Determine the (X, Y) coordinate at the center of the cell enclosing the given text.  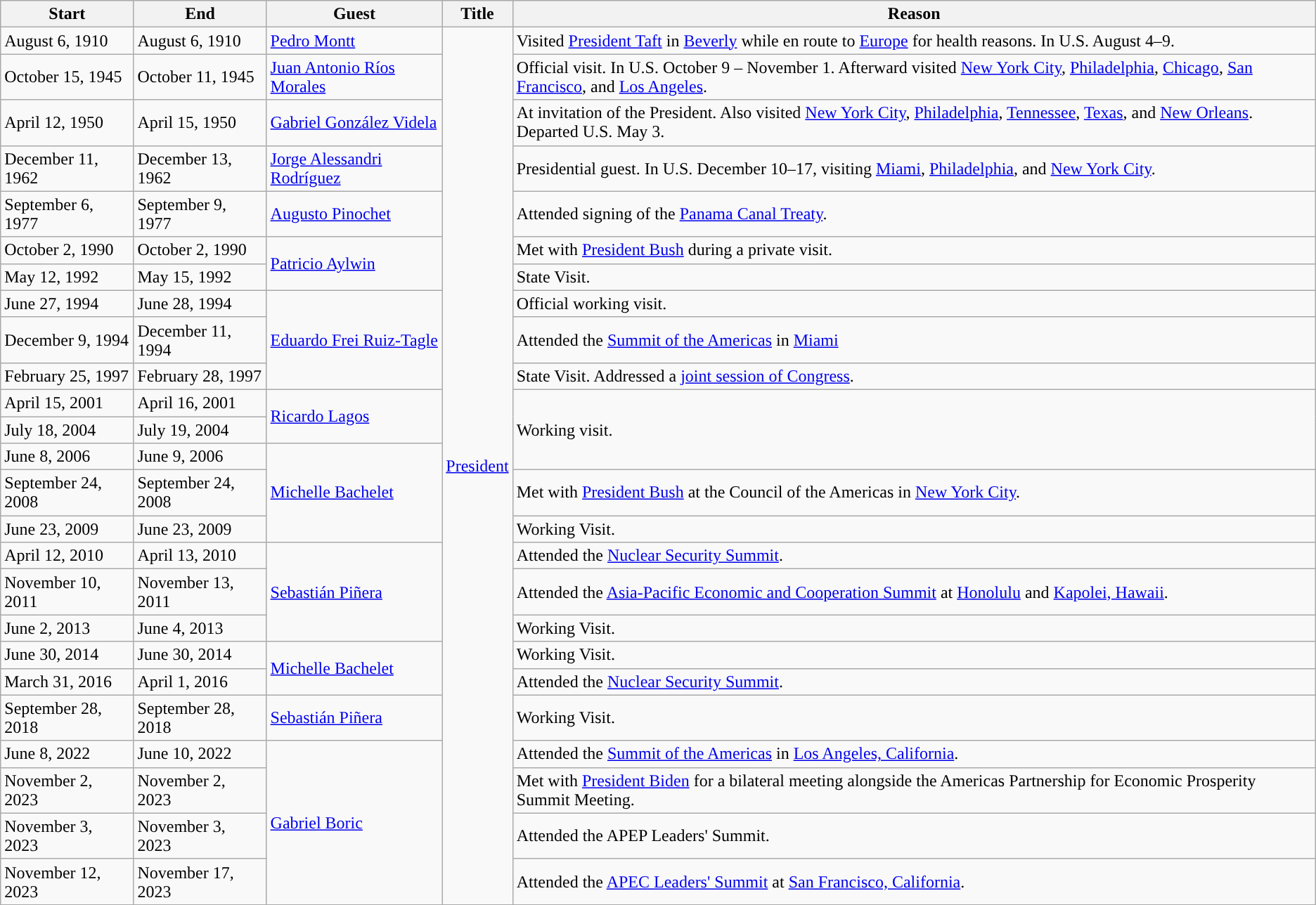
February 28, 1997 (200, 376)
Eduardo Frei Ruiz-Tagle (354, 340)
April 1, 2016 (200, 682)
November 12, 2023 (67, 881)
April 12, 1950 (67, 122)
Attended the APEC Leaders' Summit at San Francisco, California. (914, 881)
Official working visit. (914, 304)
Attended signing of the Panama Canal Treaty. (914, 214)
Guest (354, 14)
Pedro Montt (354, 41)
June 28, 1994 (200, 304)
Met with President Bush during a private visit. (914, 250)
November 13, 2011 (200, 592)
February 25, 1997 (67, 376)
Ricardo Lagos (354, 416)
State Visit. Addressed a joint session of Congress. (914, 376)
Presidential guest. In U.S. December 10–17, visiting Miami, Philadelphia, and New York City. (914, 169)
Reason (914, 14)
September 6, 1977 (67, 214)
Visited President Taft in Beverly while en route to Europe for health reasons. In U.S. August 4–9. (914, 41)
May 15, 1992 (200, 277)
November 17, 2023 (200, 881)
Working visit. (914, 429)
September 9, 1977 (200, 214)
July 18, 2004 (67, 429)
October 11, 1945 (200, 77)
President (477, 467)
June 27, 1994 (67, 304)
December 13, 1962 (200, 169)
April 15, 1950 (200, 122)
March 31, 2016 (67, 682)
June 10, 2022 (200, 754)
June 4, 2013 (200, 628)
April 16, 2001 (200, 403)
December 11, 1962 (67, 169)
April 15, 2001 (67, 403)
Gabriel Boric (354, 822)
End (200, 14)
Attended the APEP Leaders' Summit. (914, 836)
June 2, 2013 (67, 628)
Patricio Aylwin (354, 263)
June 8, 2006 (67, 457)
State Visit. (914, 277)
Met with President Bush at the Council of the Americas in New York City. (914, 493)
April 13, 2010 (200, 556)
November 10, 2011 (67, 592)
Augusto Pinochet (354, 214)
Met with President Biden for a bilateral meeting alongside the Americas Partnership for Economic Prosperity Summit Meeting. (914, 790)
Official visit. In U.S. October 9 – November 1. Afterward visited New York City, Philadelphia, Chicago, San Francisco, and Los Angeles. (914, 77)
Attended the Asia-Pacific Economic and Cooperation Summit at Honolulu and Kapolei, Hawaii. (914, 592)
December 11, 1994 (200, 340)
Title (477, 14)
June 9, 2006 (200, 457)
April 12, 2010 (67, 556)
May 12, 1992 (67, 277)
October 15, 1945 (67, 77)
Gabriel González Videla (354, 122)
July 19, 2004 (200, 429)
Attended the Summit of the Americas in Miami (914, 340)
Attended the Summit of the Americas in Los Angeles, California. (914, 754)
Start (67, 14)
Jorge Alessandri Rodríguez (354, 169)
December 9, 1994 (67, 340)
June 8, 2022 (67, 754)
Juan Antonio Ríos Morales (354, 77)
At invitation of the President. Also visited New York City, Philadelphia, Tennessee, Texas, and New Orleans. Departed U.S. May 3. (914, 122)
